Extract the (x, y) coordinate from the center of the cell holding the provided text.  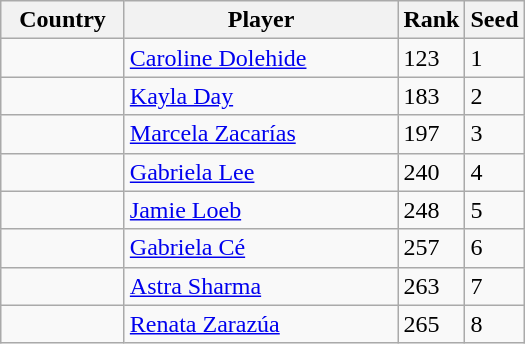
263 (432, 286)
Gabriela Cé (261, 248)
Marcela Zacarías (261, 134)
1 (494, 58)
Country (63, 20)
5 (494, 210)
7 (494, 286)
257 (432, 248)
2 (494, 96)
Player (261, 20)
197 (432, 134)
3 (494, 134)
Kayla Day (261, 96)
123 (432, 58)
8 (494, 324)
240 (432, 172)
248 (432, 210)
6 (494, 248)
Astra Sharma (261, 286)
183 (432, 96)
Jamie Loeb (261, 210)
Renata Zarazúa (261, 324)
Gabriela Lee (261, 172)
Seed (494, 20)
265 (432, 324)
Rank (432, 20)
4 (494, 172)
Caroline Dolehide (261, 58)
